Pinpoint the cell where the given text exists, returning its (X, Y) midpoint coordinate. 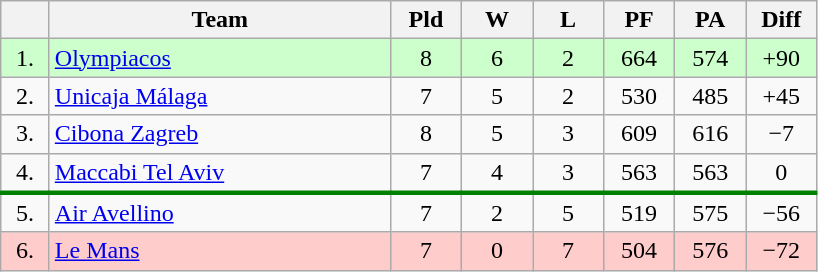
Unicaja Málaga (220, 96)
L (568, 20)
616 (710, 134)
Pld (426, 20)
Diff (782, 20)
575 (710, 213)
530 (640, 96)
6. (26, 251)
PA (710, 20)
−7 (782, 134)
5. (26, 213)
4. (26, 173)
609 (640, 134)
Air Avellino (220, 213)
504 (640, 251)
+45 (782, 96)
485 (710, 96)
Maccabi Tel Aviv (220, 173)
Cibona Zagreb (220, 134)
664 (640, 58)
PF (640, 20)
+90 (782, 58)
−72 (782, 251)
Team (220, 20)
576 (710, 251)
2. (26, 96)
3. (26, 134)
−56 (782, 213)
4 (496, 173)
Olympiacos (220, 58)
W (496, 20)
519 (640, 213)
1. (26, 58)
574 (710, 58)
6 (496, 58)
Le Mans (220, 251)
